Extract the (X, Y) coordinate from the center of the cell holding the provided text.  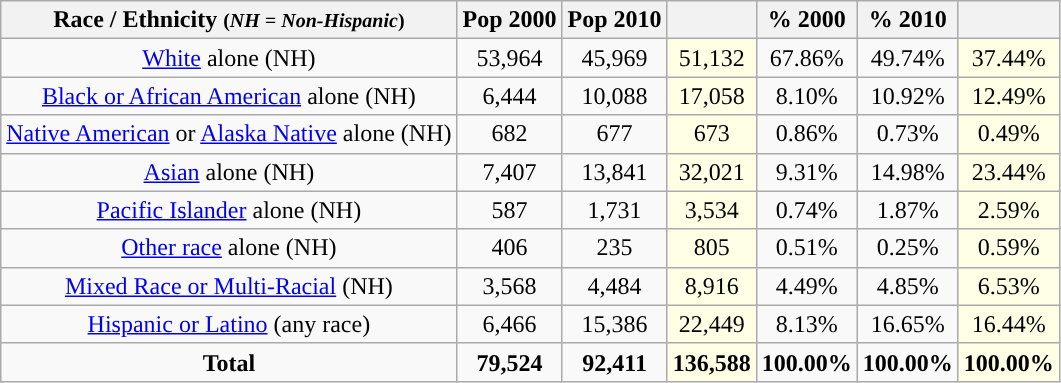
Pop 2010 (614, 20)
32,021 (712, 172)
Asian alone (NH) (229, 172)
23.44% (1008, 172)
673 (712, 134)
677 (614, 134)
1.87% (908, 210)
6.53% (1008, 286)
4.49% (806, 286)
Total (229, 362)
10.92% (908, 96)
15,386 (614, 324)
3,534 (712, 210)
13,841 (614, 172)
0.51% (806, 248)
White alone (NH) (229, 58)
4,484 (614, 286)
Race / Ethnicity (NH = Non-Hispanic) (229, 20)
805 (712, 248)
79,524 (510, 362)
406 (510, 248)
22,449 (712, 324)
51,132 (712, 58)
49.74% (908, 58)
14.98% (908, 172)
12.49% (1008, 96)
6,466 (510, 324)
9.31% (806, 172)
Pop 2000 (510, 20)
16.44% (1008, 324)
92,411 (614, 362)
4.85% (908, 286)
3,568 (510, 286)
1,731 (614, 210)
0.25% (908, 248)
0.73% (908, 134)
0.74% (806, 210)
8.10% (806, 96)
235 (614, 248)
16.65% (908, 324)
Pacific Islander alone (NH) (229, 210)
8,916 (712, 286)
45,969 (614, 58)
682 (510, 134)
7,407 (510, 172)
10,088 (614, 96)
17,058 (712, 96)
67.86% (806, 58)
8.13% (806, 324)
Other race alone (NH) (229, 248)
53,964 (510, 58)
0.59% (1008, 248)
Mixed Race or Multi-Racial (NH) (229, 286)
Native American or Alaska Native alone (NH) (229, 134)
2.59% (1008, 210)
0.49% (1008, 134)
Hispanic or Latino (any race) (229, 324)
37.44% (1008, 58)
% 2010 (908, 20)
6,444 (510, 96)
0.86% (806, 134)
136,588 (712, 362)
% 2000 (806, 20)
Black or African American alone (NH) (229, 96)
587 (510, 210)
